Find where the given text appears and provide that cell's center as (x, y) coordinate. 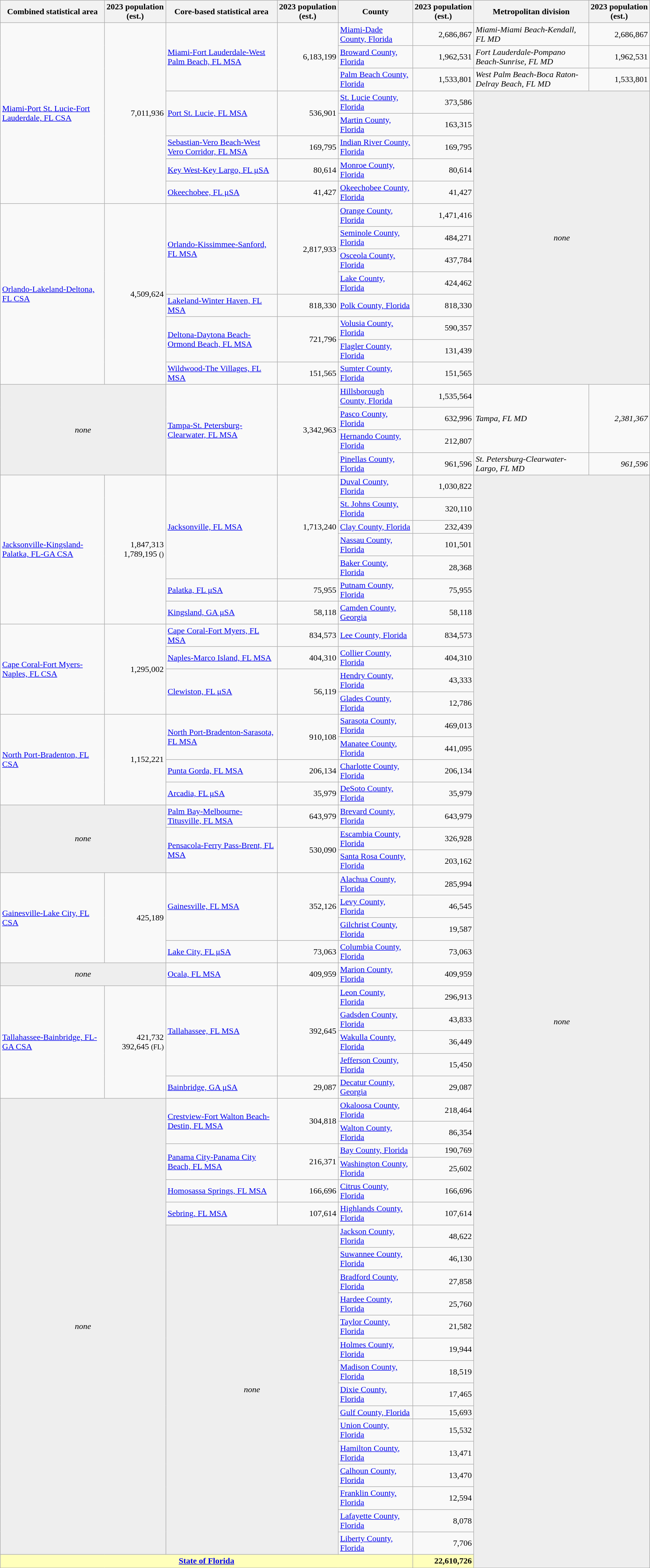
15,693 (443, 1412)
232,439 (443, 527)
469,013 (443, 725)
632,996 (443, 418)
Camden County, Georgia (376, 612)
216,371 (308, 1162)
North Port-Bradenton-Sarasota, FL MSA (222, 737)
DeSoto County, Florida (376, 794)
1,847,3131,789,195 () (135, 549)
421,732392,645 (FL) (135, 1042)
425,189 (135, 918)
721,796 (308, 339)
Duval County, Florida (376, 486)
County (376, 12)
131,439 (443, 351)
441,095 (443, 748)
Escambia County, Florida (376, 839)
46,130 (443, 1258)
Sumter County, Florida (376, 373)
North Port-Bradenton, FL CSA (53, 760)
Combined statistical area (53, 12)
Dixie County, Florida (376, 1395)
536,901 (308, 113)
Collier County, Florida (376, 658)
43,833 (443, 1019)
Leon County, Florida (376, 996)
Highlands County, Florida (376, 1213)
Franklin County, Florida (376, 1498)
Metropolitan division (531, 12)
1,713,240 (308, 527)
1,030,822 (443, 486)
Osceola County, Florida (376, 260)
Clewiston, FL μSA (222, 692)
Bay County, Florida (376, 1150)
296,913 (443, 996)
Gulf County, Florida (376, 1412)
326,928 (443, 839)
Orlando-Kissimmee-Sanford, FL MSA (222, 249)
Lake City, FL μSA (222, 951)
Lakeland-Winter Haven, FL MSA (222, 306)
Martin County, Florida (376, 124)
Orange County, Florida (376, 215)
Columbia County, Florida (376, 951)
Seminole County, Florida (376, 238)
Kingsland, GA μSA (222, 612)
Miami-Fort Lauderdale-West Palm Beach, FL MSA (222, 57)
Cape Coral-Fort Myers-Naples, FL CSA (53, 669)
285,994 (443, 884)
Miami-Port St. Lucie-Fort Lauderdale, FL CSA (53, 113)
Sarasota County, Florida (376, 725)
Palm Bay-Melbourne-Titusville, FL MSA (222, 816)
Levy County, Florida (376, 906)
Polk County, Florida (376, 306)
Flagler County, Florida (376, 351)
Jacksonville, FL MSA (222, 527)
Brevard County, Florida (376, 816)
Taylor County, Florida (376, 1327)
Hillsborough County, Florida (376, 396)
Broward County, Florida (376, 57)
Liberty County, Florida (376, 1543)
Palm Beach County, Florida (376, 79)
101,501 (443, 545)
Bainbridge, GA μSA (222, 1087)
Wildwood-The Villages, FL MSA (222, 373)
Gainesville-Lake City, FL CSA (53, 918)
Bradford County, Florida (376, 1281)
437,784 (443, 260)
Lee County, Florida (376, 635)
Punta Gorda, FL MSA (222, 771)
Washington County, Florida (376, 1168)
2,817,933 (308, 249)
Tallahassee-Bainbridge, FL-GA CSA (53, 1042)
4,509,624 (135, 294)
Gilchrist County, Florida (376, 929)
Crestview-Fort Walton Beach-Destin, FL MSA (222, 1121)
Port St. Lucie, FL MSA (222, 113)
Okaloosa County, Florida (376, 1110)
Glades County, Florida (376, 703)
1,295,002 (135, 669)
Orlando-Lakeland-Deltona, FL CSA (53, 294)
Union County, Florida (376, 1430)
Citrus County, Florida (376, 1191)
State of Florida (207, 1561)
7,706 (443, 1543)
Ocala, FL MSA (222, 974)
12,594 (443, 1498)
27,858 (443, 1281)
Miami-Miami Beach-Kendall, FL MD (531, 34)
Homosassa Springs, FL MSA (222, 1191)
Cape Coral-Fort Myers, FL MSA (222, 635)
36,449 (443, 1042)
212,807 (443, 441)
St. Johns County, Florida (376, 509)
Pasco County, Florida (376, 418)
424,462 (443, 283)
Calhoun County, Florida (376, 1475)
Miami-Dade County, Florida (376, 34)
13,471 (443, 1453)
Decatur County, Georgia (376, 1087)
Baker County, Florida (376, 567)
910,108 (308, 737)
Gadsden County, Florida (376, 1019)
Suwannee County, Florida (376, 1258)
530,090 (308, 850)
Marion County, Florida (376, 974)
Clay County, Florida (376, 527)
Holmes County, Florida (376, 1349)
Tampa-St. Petersburg-Clearwater, FL MSA (222, 430)
484,271 (443, 238)
Gainesville, FL MSA (222, 906)
Palatka, FL μSA (222, 590)
8,078 (443, 1520)
Hernando County, Florida (376, 441)
17,465 (443, 1395)
Hardee County, Florida (376, 1304)
28,368 (443, 567)
Sebastian-Vero Beach-West Vero Corridor, FL MSA (222, 147)
1,152,221 (135, 760)
Santa Rosa County, Florida (376, 861)
Sebring, FL MSA (222, 1213)
Okeechobee County, Florida (376, 192)
Pinellas County, Florida (376, 463)
Arcadia, FL μSA (222, 794)
Volusia County, Florida (376, 328)
Lake County, Florida (376, 283)
Walton County, Florida (376, 1133)
Hendry County, Florida (376, 680)
3,342,963 (308, 430)
203,162 (443, 861)
Fort Lauderdale-Pompano Beach-Sunrise, FL MD (531, 57)
56,119 (308, 692)
Lafayette County, Florida (376, 1520)
St. Petersburg-Clearwater-Largo, FL MD (531, 463)
Madison County, Florida (376, 1372)
Okeechobee, FL μSA (222, 192)
Charlotte County, Florida (376, 771)
21,582 (443, 1327)
Alachua County, Florida (376, 884)
1,535,564 (443, 396)
Indian River County, Florida (376, 147)
25,602 (443, 1168)
Jackson County, Florida (376, 1236)
22,610,726 (443, 1561)
Deltona-Daytona Beach-Ormond Beach, FL MSA (222, 339)
15,532 (443, 1430)
Pensacola-Ferry Pass-Brent, FL MSA (222, 850)
Jefferson County, Florida (376, 1065)
Tampa, FL MD (531, 418)
6,183,199 (308, 57)
163,315 (443, 124)
Wakulla County, Florida (376, 1042)
Monroe County, Florida (376, 170)
13,470 (443, 1475)
7,011,936 (135, 113)
Core-based statistical area (222, 12)
18,519 (443, 1372)
218,464 (443, 1110)
2,381,367 (619, 418)
190,769 (443, 1150)
Hamilton County, Florida (376, 1453)
Putnam County, Florida (376, 590)
19,944 (443, 1349)
Nassau County, Florida (376, 545)
19,587 (443, 929)
304,818 (308, 1121)
1,471,416 (443, 215)
320,110 (443, 509)
Manatee County, Florida (376, 748)
St. Lucie County, Florida (376, 102)
Panama City-Panama City Beach, FL MSA (222, 1162)
373,586 (443, 102)
Tallahassee, FL MSA (222, 1031)
43,333 (443, 680)
Key West-Key Largo, FL μSA (222, 170)
12,786 (443, 703)
392,645 (308, 1031)
352,126 (308, 906)
15,450 (443, 1065)
46,545 (443, 906)
West Palm Beach-Boca Raton-Delray Beach, FL MD (531, 79)
Naples-Marco Island, FL MSA (222, 658)
48,622 (443, 1236)
590,357 (443, 328)
Jacksonville-Kingsland-Palatka, FL-GA CSA (53, 549)
25,760 (443, 1304)
86,354 (443, 1133)
